Return (X, Y) of the center of cell containing provided text 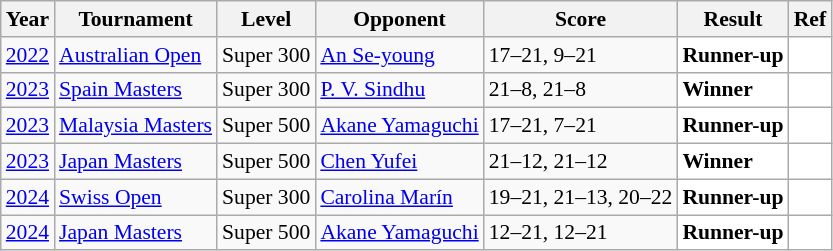
Level (266, 19)
Carolina Marín (399, 197)
2022 (28, 55)
17–21, 9–21 (581, 55)
An Se-young (399, 55)
12–21, 12–21 (581, 233)
21–8, 21–8 (581, 90)
Swiss Open (136, 197)
19–21, 21–13, 20–22 (581, 197)
17–21, 7–21 (581, 126)
Malaysia Masters (136, 126)
Opponent (399, 19)
Result (732, 19)
Ref (810, 19)
21–12, 21–12 (581, 162)
Tournament (136, 19)
Score (581, 19)
Spain Masters (136, 90)
Chen Yufei (399, 162)
Australian Open (136, 55)
Year (28, 19)
P. V. Sindhu (399, 90)
